Detect which cell encompasses the target text, then output its (X, Y) center coordinate. 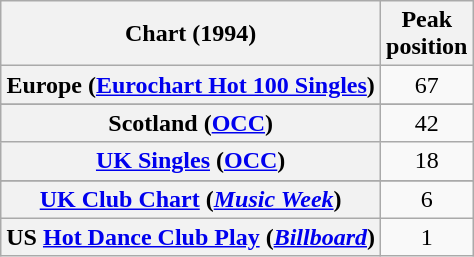
Scotland (OCC) (191, 123)
18 (427, 161)
1 (427, 237)
67 (427, 85)
Chart (1994) (191, 34)
6 (427, 199)
Europe (Eurochart Hot 100 Singles) (191, 85)
UK Club Chart (Music Week) (191, 199)
US Hot Dance Club Play (Billboard) (191, 237)
42 (427, 123)
Peakposition (427, 34)
UK Singles (OCC) (191, 161)
